Scan for the cell matching the given text and deliver its (x, y) coordinate at center. 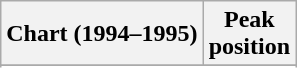
Peakposition (249, 34)
Chart (1994–1995) (102, 34)
